Locate the cell with the specified text and output its [X, Y] center coordinate. 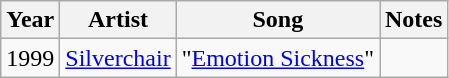
Silverchair [118, 58]
Song [278, 20]
Notes [414, 20]
Artist [118, 20]
1999 [30, 58]
Year [30, 20]
"Emotion Sickness" [278, 58]
